Find where the given text appears and provide that cell's center as [x, y] coordinate. 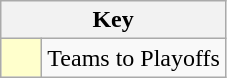
Key [114, 20]
Teams to Playoffs [134, 58]
